Output the (x, y) coordinate of the center of the cell containing the given text.  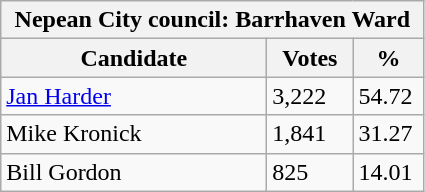
Nepean City council: Barrhaven Ward (212, 20)
825 (310, 172)
1,841 (310, 134)
Mike Kronick (134, 134)
14.01 (388, 172)
Votes (310, 58)
3,222 (310, 96)
31.27 (388, 134)
Bill Gordon (134, 172)
% (388, 58)
Candidate (134, 58)
Jan Harder (134, 96)
54.72 (388, 96)
